Return the (X, Y) coordinate for the center point of the cell that contains the specified text.  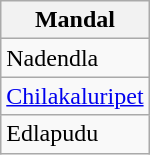
Nadendla (75, 58)
Mandal (75, 20)
Chilakaluripet (75, 96)
Edlapudu (75, 134)
